Return [x, y] of the center of cell containing provided text 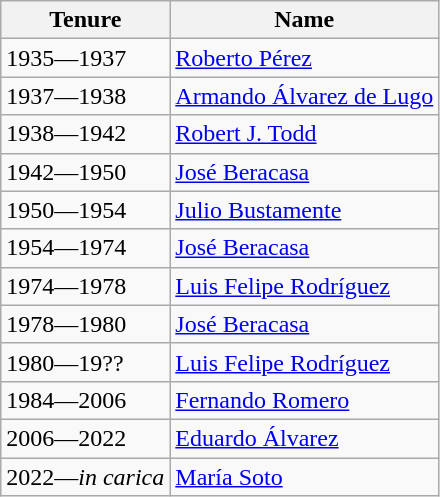
1980—19?? [86, 362]
1978—1980 [86, 324]
1938—1942 [86, 134]
Tenure [86, 20]
Julio Bustamente [304, 210]
1935—1937 [86, 58]
Armando Álvarez de Lugo [304, 96]
Name [304, 20]
Robert J. Todd [304, 134]
Roberto Pérez [304, 58]
María Soto [304, 477]
1942—1950 [86, 172]
Fernando Romero [304, 400]
2022—in carica [86, 477]
1954—1974 [86, 248]
Eduardo Álvarez [304, 438]
1937—1938 [86, 96]
1974—1978 [86, 286]
1984—2006 [86, 400]
2006—2022 [86, 438]
1950—1954 [86, 210]
